Scan for the cell matching the given text and deliver its [x, y] coordinate at center. 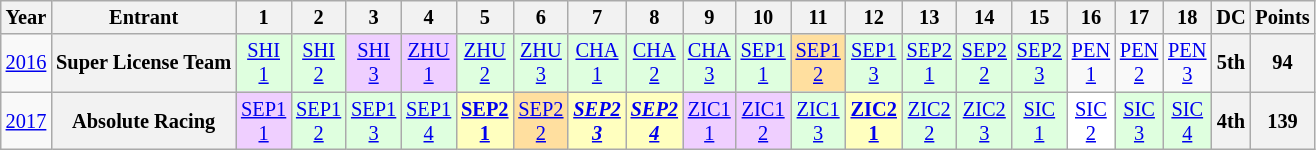
139 [1282, 121]
DC [1230, 17]
CHA1 [596, 63]
2017 [26, 121]
SIC4 [1187, 121]
13 [930, 17]
CHA3 [710, 63]
Points [1282, 17]
PEN2 [1139, 63]
Year [26, 17]
SHI3 [374, 63]
ZHU2 [484, 63]
17 [1139, 17]
SIC1 [1040, 121]
SEP14 [428, 121]
16 [1091, 17]
SEP24 [654, 121]
ZHU3 [540, 63]
18 [1187, 17]
1 [264, 17]
11 [818, 17]
CHA2 [654, 63]
SIC3 [1139, 121]
3 [374, 17]
5 [484, 17]
ZIC12 [764, 121]
Super License Team [144, 63]
ZIC23 [984, 121]
6 [540, 17]
Absolute Racing [144, 121]
8 [654, 17]
ZIC13 [818, 121]
4 [428, 17]
PEN1 [1091, 63]
ZIC21 [874, 121]
ZIC22 [930, 121]
ZHU1 [428, 63]
2 [318, 17]
94 [1282, 63]
14 [984, 17]
SHI2 [318, 63]
4th [1230, 121]
2016 [26, 63]
PEN3 [1187, 63]
SHI1 [264, 63]
7 [596, 17]
10 [764, 17]
Entrant [144, 17]
9 [710, 17]
5th [1230, 63]
SIC2 [1091, 121]
15 [1040, 17]
12 [874, 17]
ZIC11 [710, 121]
